Determine the (x, y) coordinate at the center of the cell enclosing the given text.  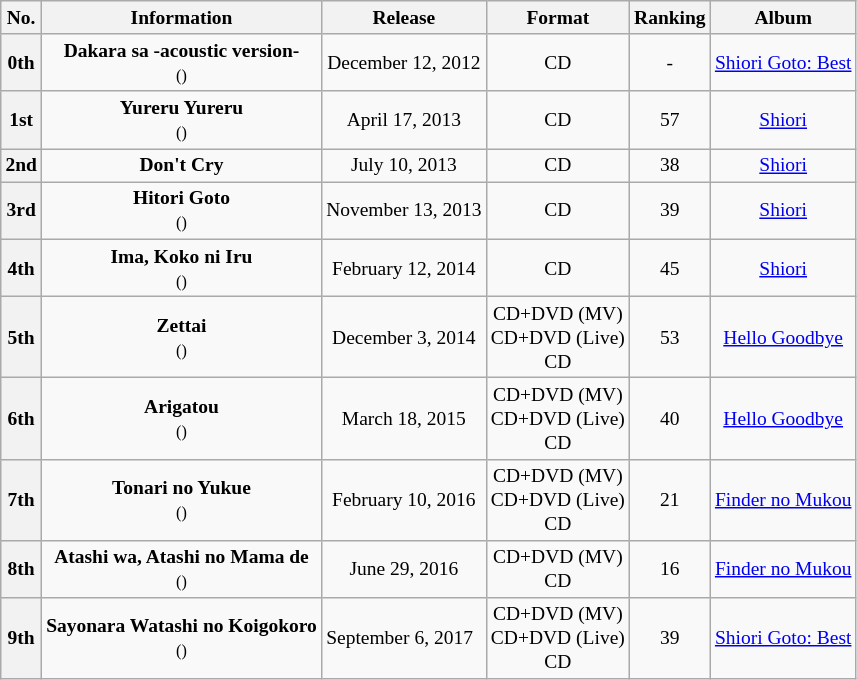
Album (783, 18)
June 29, 2016 (404, 568)
Hitori Goto() (181, 210)
4th (22, 268)
December 3, 2014 (404, 336)
16 (670, 568)
No. (22, 18)
6th (22, 418)
53 (670, 336)
Ima, Koko ni Iru() (181, 268)
Dakara sa -acoustic version-() (181, 62)
Tonari no Yukue() (181, 500)
Release (404, 18)
38 (670, 166)
57 (670, 120)
- (670, 62)
Information (181, 18)
Atashi wa, Atashi no Mama de() (181, 568)
February 10, 2016 (404, 500)
21 (670, 500)
9th (22, 638)
8th (22, 568)
February 12, 2014 (404, 268)
July 10, 2013 (404, 166)
November 13, 2013 (404, 210)
40 (670, 418)
45 (670, 268)
7th (22, 500)
Don't Cry (181, 166)
0th (22, 62)
Yureru Yureru() (181, 120)
Ranking (670, 18)
Format (558, 18)
Zettai() (181, 336)
3rd (22, 210)
5th (22, 336)
1st (22, 120)
December 12, 2012 (404, 62)
Arigatou() (181, 418)
CD+DVD (MV) CD (558, 568)
September 6, 2017 (404, 638)
March 18, 2015 (404, 418)
April 17, 2013 (404, 120)
2nd (22, 166)
Sayonara Watashi no Koigokoro() (181, 638)
